Extract the [X, Y] coordinate from the center of the cell holding the provided text.  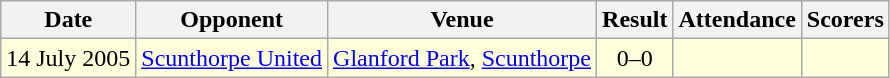
Scunthorpe United [232, 58]
Date [68, 20]
Result [635, 20]
14 July 2005 [68, 58]
Attendance [737, 20]
0–0 [635, 58]
Opponent [232, 20]
Scorers [845, 20]
Glanford Park, Scunthorpe [462, 58]
Venue [462, 20]
